Capture the cell that displays the provided text and extract its (x, y) central coordinate. 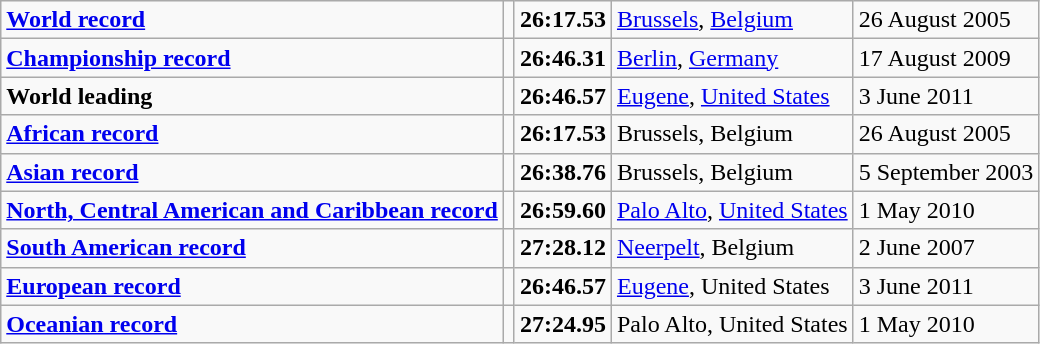
African record (252, 134)
Berlin, Germany (732, 58)
South American record (252, 248)
Championship record (252, 58)
World leading (252, 96)
Oceanian record (252, 324)
26:38.76 (562, 172)
17 August 2009 (946, 58)
27:28.12 (562, 248)
North, Central American and Caribbean record (252, 210)
27:24.95 (562, 324)
5 September 2003 (946, 172)
26:59.60 (562, 210)
Neerpelt, Belgium (732, 248)
European record (252, 286)
2 June 2007 (946, 248)
26:46.31 (562, 58)
World record (252, 20)
Asian record (252, 172)
